Locate the cell with the specified text and output its [x, y] center coordinate. 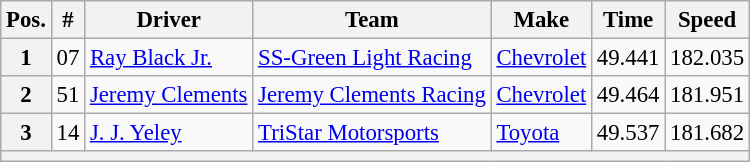
Toyota [541, 133]
Pos. [26, 20]
182.035 [708, 58]
J. J. Yeley [169, 133]
07 [68, 58]
Make [541, 20]
49.464 [628, 95]
Time [628, 20]
Ray Black Jr. [169, 58]
Team [372, 20]
SS-Green Light Racing [372, 58]
Speed [708, 20]
Jeremy Clements [169, 95]
2 [26, 95]
49.537 [628, 133]
49.441 [628, 58]
51 [68, 95]
181.682 [708, 133]
181.951 [708, 95]
Driver [169, 20]
14 [68, 133]
TriStar Motorsports [372, 133]
Jeremy Clements Racing [372, 95]
3 [26, 133]
1 [26, 58]
# [68, 20]
